Extract the [X, Y] coordinate from the center of the cell holding the provided text.  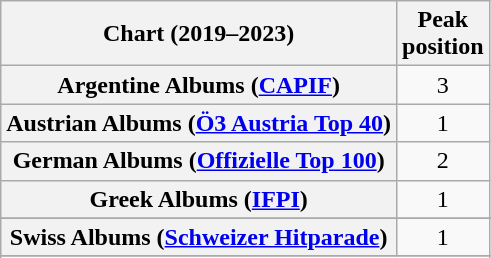
Greek Albums (IFPI) [199, 199]
Austrian Albums (Ö3 Austria Top 40) [199, 123]
3 [443, 85]
Argentine Albums (CAPIF) [199, 85]
Swiss Albums (Schweizer Hitparade) [199, 237]
Chart (2019–2023) [199, 34]
Peakposition [443, 34]
German Albums (Offizielle Top 100) [199, 161]
2 [443, 161]
